Return the [X, Y] coordinate for the center point of the cell that contains the specified text.  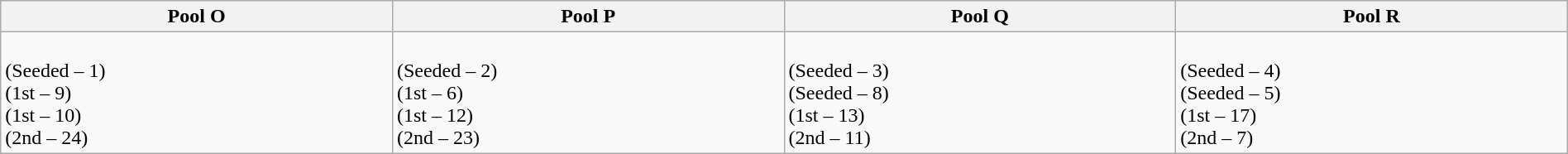
(Seeded – 2) (1st – 6) (1st – 12) (2nd – 23) [588, 93]
Pool P [588, 17]
(Seeded – 3) (Seeded – 8) (1st – 13) (2nd – 11) [980, 93]
Pool R [1372, 17]
(Seeded – 4) (Seeded – 5) (1st – 17) (2nd – 7) [1372, 93]
(Seeded – 1) (1st – 9) (1st – 10) (2nd – 24) [197, 93]
Pool O [197, 17]
Pool Q [980, 17]
